Detect which cell encompasses the target text, then output its (x, y) center coordinate. 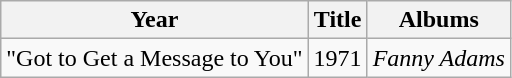
"Got to Get a Message to You" (154, 58)
Year (154, 20)
1971 (338, 58)
Albums (438, 20)
Fanny Adams (438, 58)
Title (338, 20)
